For the text-containing cell, return its midpoint in [x, y] coordinate format. 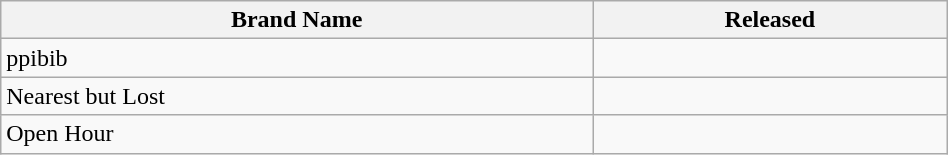
Brand Name [297, 20]
ppibib [297, 58]
Released [770, 20]
Nearest but Lost [297, 96]
Open Hour [297, 134]
